Pinpoint the cell where the given text exists, returning its (x, y) midpoint coordinate. 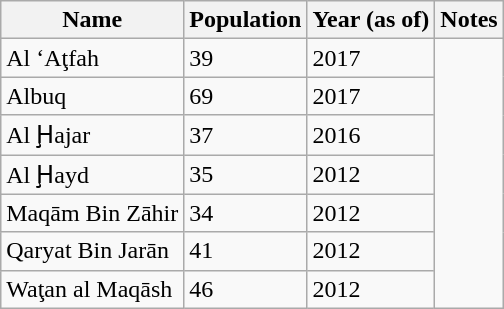
41 (246, 251)
Population (246, 20)
2016 (371, 135)
46 (246, 289)
37 (246, 135)
Year (as of) (371, 20)
Al Ḩayd (92, 174)
Qaryat Bin Jarān (92, 251)
39 (246, 58)
Waţan al Maqāsh (92, 289)
Notes (469, 20)
Albuq (92, 96)
35 (246, 174)
Name (92, 20)
Maqām Bin Zāhir (92, 213)
Al Ḩajar (92, 135)
Al ‘Aţfah (92, 58)
34 (246, 213)
69 (246, 96)
